Detect which cell encompasses the target text, then output its (X, Y) center coordinate. 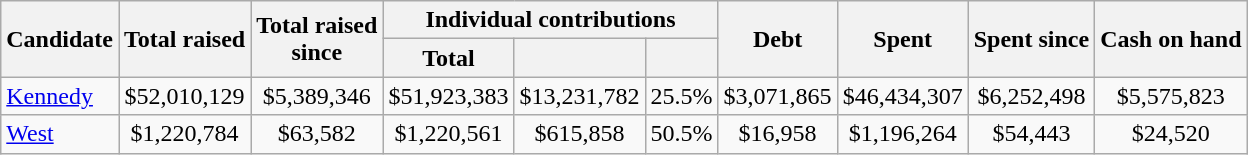
$63,582 (317, 134)
West (60, 134)
Candidate (60, 39)
$5,389,346 (317, 96)
Debt (778, 39)
$13,231,782 (580, 96)
$1,196,264 (902, 134)
25.5% (682, 96)
$46,434,307 (902, 96)
$54,443 (1031, 134)
Kennedy (60, 96)
$6,252,498 (1031, 96)
Cash on hand (1171, 39)
$16,958 (778, 134)
$5,575,823 (1171, 96)
$1,220,561 (448, 134)
$24,520 (1171, 134)
$1,220,784 (184, 134)
$615,858 (580, 134)
Spent since (1031, 39)
Total raisedsince (317, 39)
Total (448, 58)
Spent (902, 39)
Total raised (184, 39)
Individual contributions (550, 20)
$51,923,383 (448, 96)
$52,010,129 (184, 96)
50.5% (682, 134)
$3,071,865 (778, 96)
